Detect which cell encompasses the target text, then output its (X, Y) center coordinate. 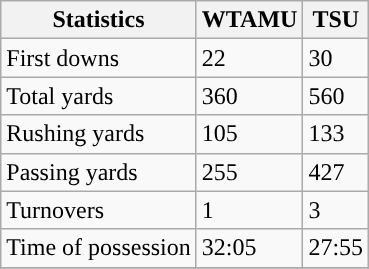
360 (250, 96)
Passing yards (99, 172)
Statistics (99, 20)
32:05 (250, 248)
1 (250, 210)
Time of possession (99, 248)
255 (250, 172)
30 (336, 58)
Turnovers (99, 210)
22 (250, 58)
427 (336, 172)
27:55 (336, 248)
WTAMU (250, 20)
133 (336, 134)
105 (250, 134)
Total yards (99, 96)
3 (336, 210)
First downs (99, 58)
TSU (336, 20)
560 (336, 96)
Rushing yards (99, 134)
